Pinpoint the cell where the given text exists, returning its [x, y] midpoint coordinate. 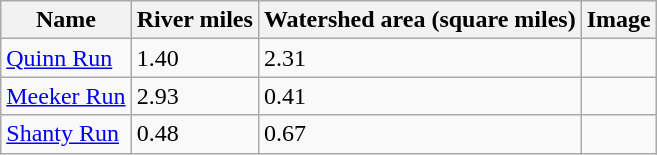
Meeker Run [66, 96]
Image [618, 20]
Name [66, 20]
Quinn Run [66, 58]
2.31 [420, 58]
Watershed area (square miles) [420, 20]
2.93 [194, 96]
River miles [194, 20]
Shanty Run [66, 134]
1.40 [194, 58]
0.48 [194, 134]
0.67 [420, 134]
0.41 [420, 96]
